Locate the cell with the specified text and output its [x, y] center coordinate. 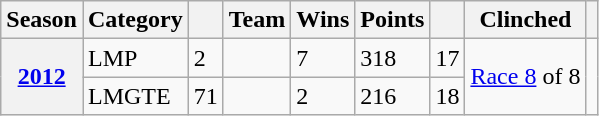
Category [135, 20]
LMP [135, 58]
17 [448, 58]
Wins [323, 20]
2012 [42, 77]
Season [42, 20]
71 [206, 96]
318 [392, 58]
Clinched [526, 20]
Team [257, 20]
Points [392, 20]
18 [448, 96]
Race 8 of 8 [526, 77]
216 [392, 96]
LMGTE [135, 96]
7 [323, 58]
